Scan for the cell matching the given text and deliver its [x, y] coordinate at center. 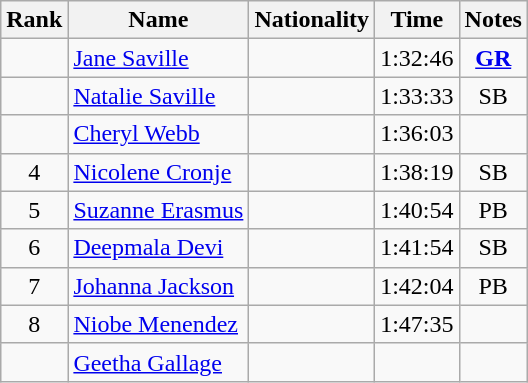
Name [158, 20]
Cheryl Webb [158, 134]
Deepmala Devi [158, 248]
1:40:54 [417, 210]
Natalie Saville [158, 96]
1:38:19 [417, 172]
8 [34, 324]
Geetha Gallage [158, 362]
1:42:04 [417, 286]
Time [417, 20]
Nicolene Cronje [158, 172]
1:32:46 [417, 58]
Jane Saville [158, 58]
1:36:03 [417, 134]
Rank [34, 20]
4 [34, 172]
Niobe Menendez [158, 324]
1:33:33 [417, 96]
7 [34, 286]
Notes [493, 20]
Nationality [312, 20]
GR [493, 58]
5 [34, 210]
6 [34, 248]
Suzanne Erasmus [158, 210]
1:41:54 [417, 248]
Johanna Jackson [158, 286]
1:47:35 [417, 324]
